Pinpoint the cell where the given text exists, returning its [X, Y] midpoint coordinate. 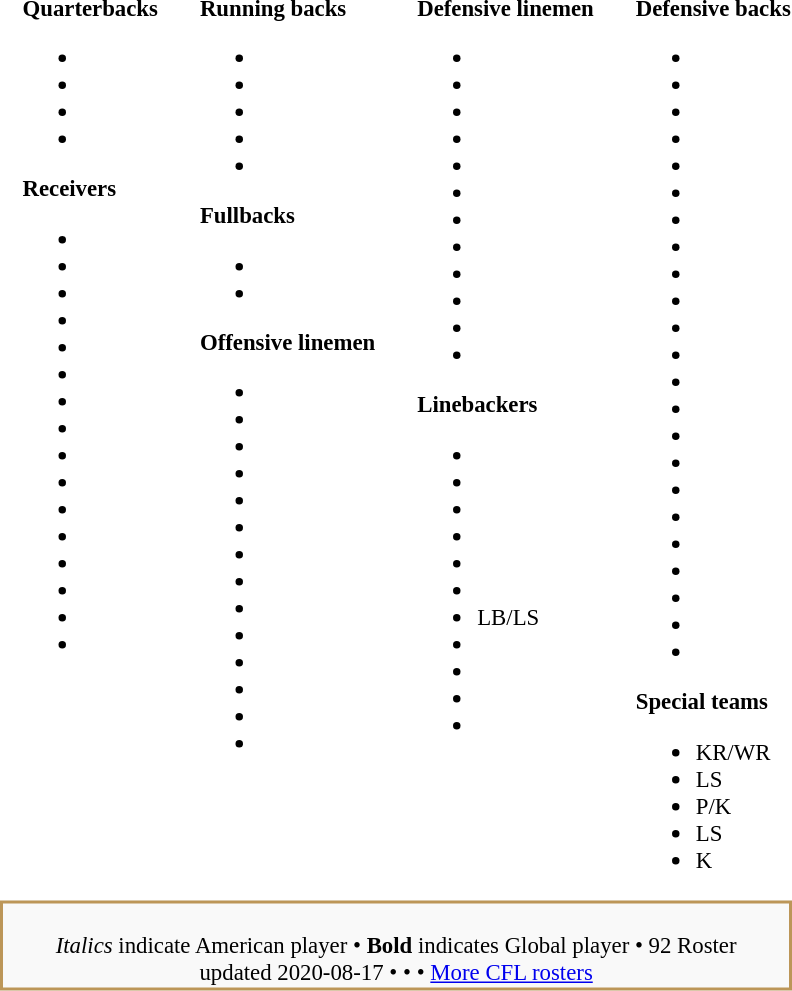
Italics indicate American player • Bold indicates Global player • 92 Roster updated 2020-08-17 • • • More CFL rosters [396, 945]
